Identify which cell holds the provided text, then report its (x, y) central coordinate. 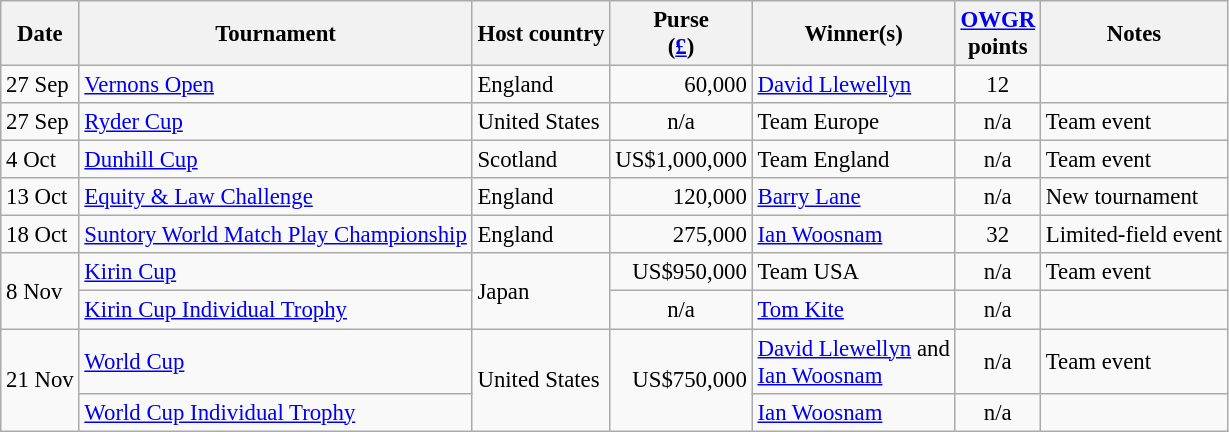
Date (40, 34)
13 Oct (40, 197)
World Cup Individual Trophy (276, 412)
Notes (1134, 34)
Winner(s) (854, 34)
Limited-field event (1134, 235)
12 (998, 85)
Scotland (541, 160)
Purse(£) (681, 34)
Tournament (276, 34)
Kirin Cup Individual Trophy (276, 310)
Team Europe (854, 122)
OWGRpoints (998, 34)
Team England (854, 160)
18 Oct (40, 235)
Barry Lane (854, 197)
US$750,000 (681, 380)
275,000 (681, 235)
New tournament (1134, 197)
32 (998, 235)
David Llewellyn (854, 85)
Dunhill Cup (276, 160)
Tom Kite (854, 310)
Vernons Open (276, 85)
Equity & Law Challenge (276, 197)
4 Oct (40, 160)
8 Nov (40, 292)
Japan (541, 292)
US$950,000 (681, 273)
Ryder Cup (276, 122)
World Cup (276, 362)
60,000 (681, 85)
US$1,000,000 (681, 160)
120,000 (681, 197)
Host country (541, 34)
Team USA (854, 273)
Kirin Cup (276, 273)
Suntory World Match Play Championship (276, 235)
21 Nov (40, 380)
David Llewellyn and Ian Woosnam (854, 362)
